Extract the (x, y) coordinate from the center of the cell holding the provided text.  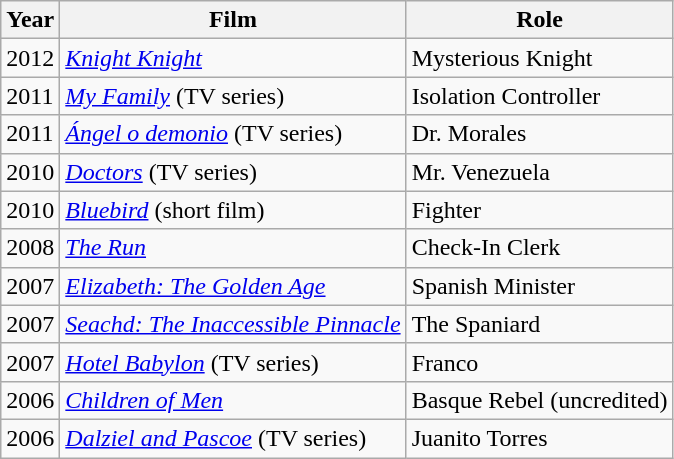
Doctors (TV series) (233, 172)
Franco (540, 362)
The Run (233, 248)
Role (540, 20)
Film (233, 20)
Knight Knight (233, 58)
Elizabeth: The Golden Age (233, 286)
Seachd: The Inaccessible Pinnacle (233, 324)
Basque Rebel (uncredited) (540, 400)
The Spaniard (540, 324)
Dr. Morales (540, 134)
2012 (30, 58)
Mr. Venezuela (540, 172)
Bluebird (short film) (233, 210)
Children of Men (233, 400)
Check-In Clerk (540, 248)
Dalziel and Pascoe (TV series) (233, 438)
2008 (30, 248)
My Family (TV series) (233, 96)
Ángel o demonio (TV series) (233, 134)
Juanito Torres (540, 438)
Mysterious Knight (540, 58)
Year (30, 20)
Hotel Babylon (TV series) (233, 362)
Isolation Controller (540, 96)
Spanish Minister (540, 286)
Fighter (540, 210)
